Return the [x, y] coordinate for the center point of the cell that contains the specified text.  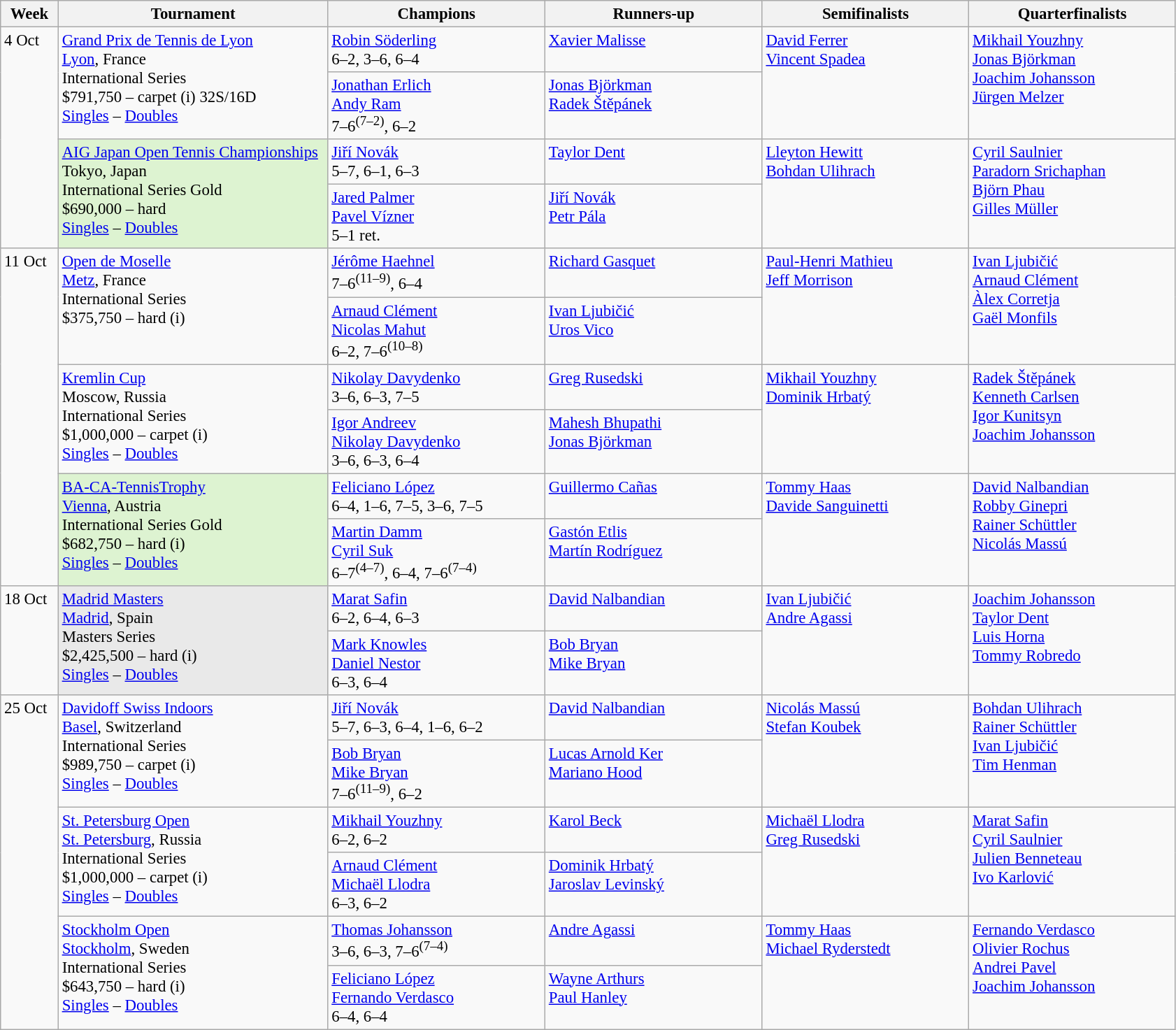
Jonathan Erlich Andy Ram 7–6(7–2), 6–2 [436, 106]
AIG Japan Open Tennis Championships Tokyo, JapanInternational Series Gold$690,000 – hard Singles – Doubles [193, 194]
Marat Safin Cyril Saulnier Julien Benneteau Ivo Karlović [1073, 862]
Feliciano López 6–4, 1–6, 7–5, 3–6, 7–5 [436, 496]
Nicolás Massú Stefan Koubek [866, 751]
Week [29, 14]
Ivan Ljubičić Uros Vico [654, 331]
Cyril Saulnier Paradorn Srichaphan Björn Phau Gilles Müller [1073, 194]
Runners-up [654, 14]
David Nalbandian Robby Ginepri Rainer Schüttler Nicolás Massú [1073, 530]
Richard Gasquet [654, 273]
Guillermo Cañas [654, 496]
Tournament [193, 14]
Gastón Etlis Martín Rodríguez [654, 552]
Mikhail Youzhny Dominik Hrbatý [866, 419]
Mark Knowles Daniel Nestor 6–3, 6–4 [436, 663]
Madrid Masters Madrid, SpainMasters Series$2,425,500 – hard (i) Singles – Doubles [193, 641]
25 Oct [29, 862]
11 Oct [29, 417]
Martin Damm Cyril Suk 6–7(4–7), 6–4, 7–6(7–4) [436, 552]
4 Oct [29, 138]
Wayne Arthurs Paul Hanley [654, 997]
Taylor Dent [654, 162]
Jiří Novák 5–7, 6–3, 6–4, 1–6, 6–2 [436, 717]
Lucas Arnold Ker Mariano Hood [654, 774]
Michaël Llodra Greg Rusedski [866, 862]
Ivan Ljubičić Arnaud Clément Àlex Corretja Gaël Monfils [1073, 306]
Radek Štěpánek Kenneth Carlsen Igor Kunitsyn Joachim Johansson [1073, 419]
Nikolay Davydenko 3–6, 6–3, 7–5 [436, 387]
Greg Rusedski [654, 387]
Dominik Hrbatý Jaroslav Levinský [654, 885]
Arnaud Clément Nicolas Mahut 6–2, 7–6(10–8) [436, 331]
Tommy Haas Michael Ryderstedt [866, 973]
Marat Safin 6–2, 6–4, 6–3 [436, 608]
Stockholm Open Stockholm, SwedenInternational Series$643,750 – hard (i) Singles – Doubles [193, 973]
Davidoff Swiss Indoors Basel, SwitzerlandInternational Series$989,750 – carpet (i) Singles – Doubles [193, 751]
Mahesh Bhupathi Jonas Björkman [654, 441]
Lleyton Hewitt Bohdan Ulihrach [866, 194]
Xavier Malisse [654, 50]
Joachim Johansson Taylor Dent Luis Horna Tommy Robredo [1073, 641]
Fernando Verdasco Olivier Rochus Andrei Pavel Joachim Johansson [1073, 973]
Arnaud Clément Michaël Llodra 6–3, 6–2 [436, 885]
Jérôme Haehnel 7–6(11–9), 6–4 [436, 273]
Karol Beck [654, 831]
Semifinalists [866, 14]
Mikhail Youzhny 6–2, 6–2 [436, 831]
Feliciano López Fernando Verdasco 6–4, 6–4 [436, 997]
Igor Andreev Nikolay Davydenko 3–6, 6–3, 6–4 [436, 441]
Bob Bryan Mike Bryan 7–6(11–9), 6–2 [436, 774]
Jonas Björkman Radek Štěpánek [654, 106]
Paul-Henri Mathieu Jeff Morrison [866, 306]
Grand Prix de Tennis de Lyon Lyon, FranceInternational Series$791,750 – carpet (i) 32S/16D Singles – Doubles [193, 84]
Bohdan Ulihrach Rainer Schüttler Ivan Ljubičić Tim Henman [1073, 751]
Thomas Johansson 3–6, 6–3, 7–6(7–4) [436, 941]
Jiří Novák 5–7, 6–1, 6–3 [436, 162]
Tommy Haas Davide Sanguinetti [866, 530]
Open de Moselle Metz, FranceInternational Series$375,750 – hard (i) [193, 306]
St. Petersburg Open St. Petersburg, RussiaInternational Series$1,000,000 – carpet (i) Singles – Doubles [193, 862]
Kremlin Cup Moscow, RussiaInternational Series$1,000,000 – carpet (i) Singles – Doubles [193, 419]
Ivan Ljubičić Andre Agassi [866, 641]
Andre Agassi [654, 941]
BA-CA-TennisTrophy Vienna, AustriaInternational Series Gold$682,750 – hard (i) Singles – Doubles [193, 530]
David Ferrer Vincent Spadea [866, 84]
Jiří Novák Petr Pála [654, 217]
18 Oct [29, 641]
Jared Palmer Pavel Vízner 5–1 ret. [436, 217]
Mikhail Youzhny Jonas Björkman Joachim Johansson Jürgen Melzer [1073, 84]
Bob Bryan Mike Bryan [654, 663]
Robin Söderling 6–2, 3–6, 6–4 [436, 50]
Quarterfinalists [1073, 14]
Champions [436, 14]
